Capture the cell that displays the provided text and extract its (X, Y) central coordinate. 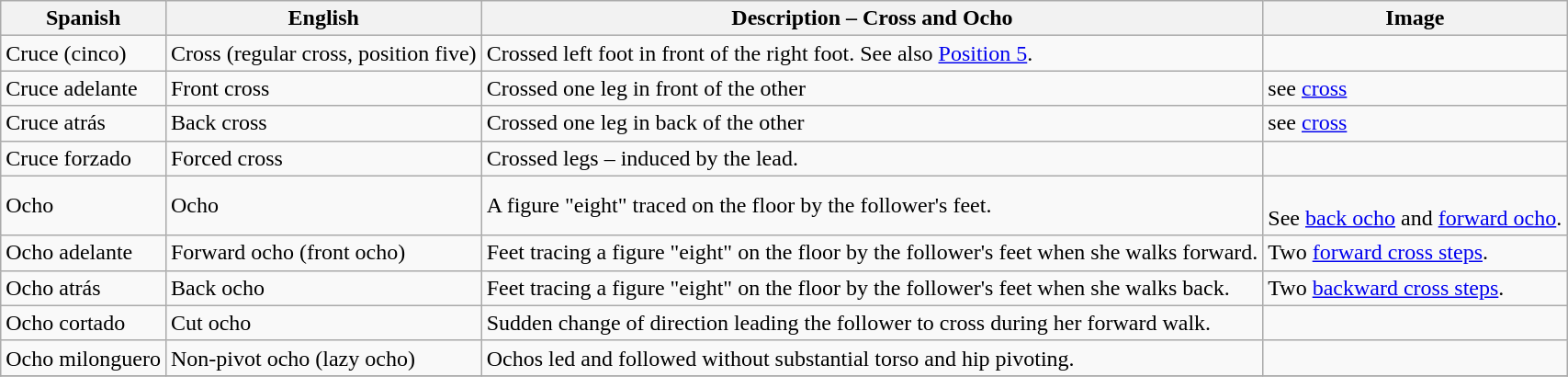
Front cross (323, 88)
Crossed one leg in front of the other (873, 88)
Cruce forzado (84, 158)
Cruce atrás (84, 123)
Ochos led and followed without substantial torso and hip pivoting. (873, 358)
Ocho cortado (84, 323)
Back cross (323, 123)
Cruce adelante (84, 88)
Back ocho (323, 288)
Cross (regular cross, position five) (323, 53)
Forward ocho (front ocho) (323, 253)
Ocho adelante (84, 253)
Crossed left foot in front of the right foot. See also Position 5. (873, 53)
Forced cross (323, 158)
Cruce (cinco) (84, 53)
Two backward cross steps. (1415, 288)
Feet tracing a figure "eight" on the floor by the follower's feet when she walks back. (873, 288)
English (323, 18)
Ocho milonguero (84, 358)
A figure "eight" traced on the floor by the follower's feet. (873, 206)
Non-pivot ocho (lazy ocho) (323, 358)
Ocho atrás (84, 288)
See back ocho and forward ocho. (1415, 206)
Description – Cross and Ocho (873, 18)
Crossed legs – induced by the lead. (873, 158)
Crossed one leg in back of the other (873, 123)
Spanish (84, 18)
Cut ocho (323, 323)
Image (1415, 18)
Sudden change of direction leading the follower to cross during her forward walk. (873, 323)
Two forward cross steps. (1415, 253)
Feet tracing a figure "eight" on the floor by the follower's feet when she walks forward. (873, 253)
